Return [x, y] of the center of cell containing provided text 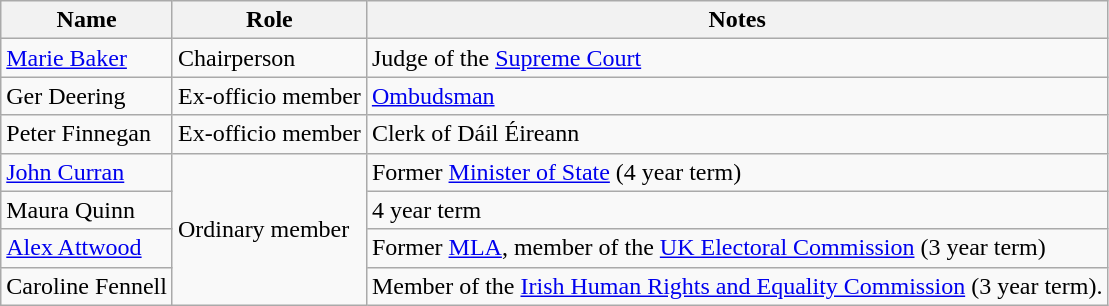
Former Minister of State (4 year term) [737, 172]
Clerk of Dáil Éireann [737, 134]
Ordinary member [269, 229]
Caroline Fennell [87, 286]
Judge of the Supreme Court [737, 58]
Peter Finnegan [87, 134]
Alex Attwood [87, 248]
Maura Quinn [87, 210]
Notes [737, 20]
Former MLA, member of the UK Electoral Commission (3 year term) [737, 248]
Name [87, 20]
Ombudsman [737, 96]
Member of the Irish Human Rights and Equality Commission (3 year term). [737, 286]
John Curran [87, 172]
Marie Baker [87, 58]
Chairperson [269, 58]
Role [269, 20]
Ger Deering [87, 96]
4 year term [737, 210]
